From the cell containing the given text, extract its center point as (X, Y) coordinate. 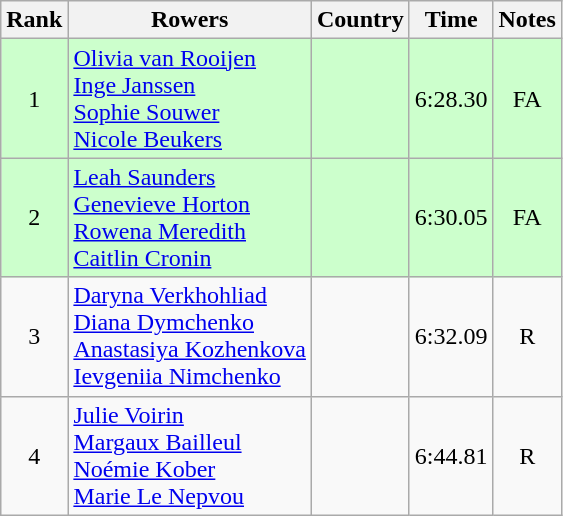
6:44.81 (451, 456)
3 (34, 336)
1 (34, 98)
Time (451, 20)
Daryna VerkhohliadDiana DymchenkoAnastasiya KozhenkovaIevgeniia Nimchenko (190, 336)
Leah SaundersGenevieve HortonRowena MeredithCaitlin Cronin (190, 218)
Olivia van RooijenInge JanssenSophie SouwerNicole Beukers (190, 98)
6:28.30 (451, 98)
Notes (527, 20)
Rank (34, 20)
6:32.09 (451, 336)
Julie VoirinMargaux BailleulNoémie KoberMarie Le Nepvou (190, 456)
2 (34, 218)
4 (34, 456)
Country (361, 20)
6:30.05 (451, 218)
Rowers (190, 20)
